Identify which cell holds the provided text, then report its (X, Y) central coordinate. 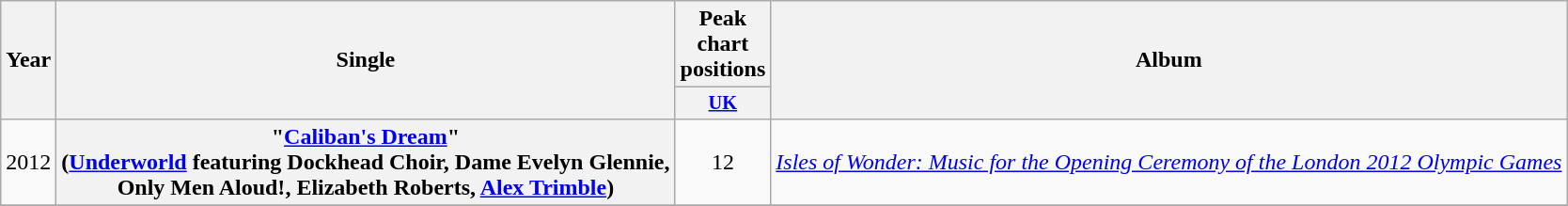
12 (723, 162)
UK (723, 103)
Album (1169, 60)
2012 (28, 162)
Single (366, 60)
Isles of Wonder: Music for the Opening Ceremony of the London 2012 Olympic Games (1169, 162)
Peak chart positions (723, 44)
Year (28, 60)
"Caliban's Dream"(Underworld featuring Dockhead Choir, Dame Evelyn Glennie,Only Men Aloud!, Elizabeth Roberts, Alex Trimble) (366, 162)
